Identify which cell holds the provided text, then report its [X, Y] central coordinate. 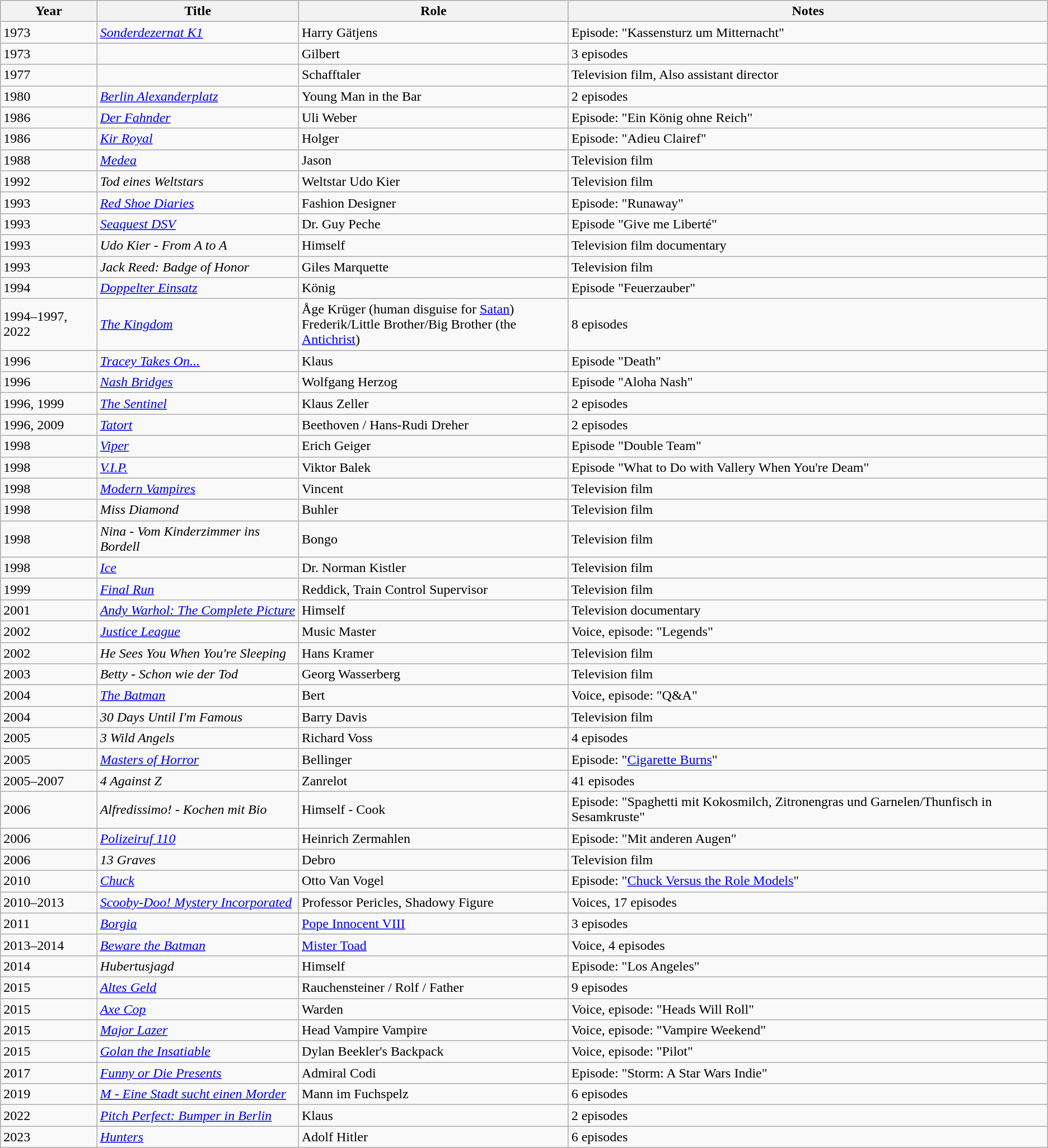
Funny or Die Presents [198, 1073]
Ice [198, 568]
Voice, episode: "Q&A" [808, 696]
13 Graves [198, 860]
Vincent [433, 489]
Episode: "Spaghetti mit Kokosmilch, Zitronengras und Garnelen/Thunfisch in Sesamkruste" [808, 809]
Young Man in the Bar [433, 96]
Television film, Also assistant director [808, 75]
2022 [49, 1116]
2010 [49, 881]
Voice, episode: "Heads Will Roll" [808, 1009]
Beethoven / Hans-Rudi Dreher [433, 425]
Reddick, Train Control Supervisor [433, 589]
Der Fahnder [198, 118]
Gilbert [433, 54]
Episode "Give me Liberté" [808, 224]
Medea [198, 160]
Adolf Hitler [433, 1137]
Bongo [433, 538]
Klaus Zeller [433, 404]
Alfredissimo! - Kochen mit Bio [198, 809]
Episode "Feuerzauber" [808, 288]
Polizeiruf 110 [198, 838]
Final Run [198, 589]
Episode: "Storm: A Star Wars Indie" [808, 1073]
Otto Van Vogel [433, 881]
Jason [433, 160]
V.I.P. [198, 467]
Axe Cop [198, 1009]
Seaquest DSV [198, 224]
The Kingdom [198, 325]
30 Days Until I'm Famous [198, 717]
Nina - Vom Kinderzimmer ins Bordell [198, 538]
Miss Diamond [198, 510]
2017 [49, 1073]
Music Master [433, 631]
König [433, 288]
1988 [49, 160]
Pope Innocent VIII [433, 924]
Harry Gätjens [433, 32]
1999 [49, 589]
Hunters [198, 1137]
2011 [49, 924]
Justice League [198, 631]
Golan the Insatiable [198, 1052]
1992 [49, 181]
4 episodes [808, 738]
1977 [49, 75]
Jack Reed: Badge of Honor [198, 267]
1996, 2009 [49, 425]
Berlin Alexanderplatz [198, 96]
Tatort [198, 425]
Voice, episode: "Pilot" [808, 1052]
2014 [49, 966]
Zanrelot [433, 781]
Mister Toad [433, 945]
Episode "Double Team" [808, 446]
Andy Warhol: The Complete Picture [198, 610]
Beware the Batman [198, 945]
3 Wild Angels [198, 738]
Åge Krüger (human disguise for Satan)Frederik/Little Brother/Big Brother (the Antichrist) [433, 325]
Hubertusjagd [198, 966]
Dylan Beekler's Backpack [433, 1052]
Erich Geiger [433, 446]
Weltstar Udo Kier [433, 181]
Mann im Fuchspelz [433, 1094]
Betty - Schon wie der Tod [198, 674]
The Batman [198, 696]
Debro [433, 860]
Dr. Guy Peche [433, 224]
2010–2013 [49, 902]
Episode: "Cigarette Burns" [808, 760]
Scooby-Doo! Mystery Incorporated [198, 902]
Episode "Death" [808, 361]
Holger [433, 139]
2023 [49, 1137]
Georg Wasserberg [433, 674]
Notes [808, 11]
Role [433, 11]
Rauchensteiner / Rolf / Father [433, 987]
Tod eines Weltstars [198, 181]
Warden [433, 1009]
The Sentinel [198, 404]
Professor Pericles, Shadowy Figure [433, 902]
Himself - Cook [433, 809]
Episode "What to Do with Vallery When You're Deam" [808, 467]
Voice, episode: "Vampire Weekend" [808, 1030]
Kir Royal [198, 139]
Year [49, 11]
He Sees You When You're Sleeping [198, 653]
Wolfgang Herzog [433, 382]
Pitch Perfect: Bumper in Berlin [198, 1116]
Episode: "Mit anderen Augen" [808, 838]
Masters of Horror [198, 760]
Voice, episode: "Legends" [808, 631]
Red Shoe Diaries [198, 203]
Doppelter Einsatz [198, 288]
Giles Marquette [433, 267]
Episode: "Ein König ohne Reich" [808, 118]
M - Eine Stadt sucht einen Morder [198, 1094]
Bert [433, 696]
2013–2014 [49, 945]
1994–1997, 2022 [49, 325]
2019 [49, 1094]
9 episodes [808, 987]
Udo Kier - From A to A [198, 245]
Richard Voss [433, 738]
Schafftaler [433, 75]
Admiral Codi [433, 1073]
Major Lazer [198, 1030]
Sonderdezernat K1 [198, 32]
Episode: "Los Angeles" [808, 966]
Viktor Balek [433, 467]
4 Against Z [198, 781]
8 episodes [808, 325]
Television film documentary [808, 245]
Hans Kramer [433, 653]
Episode "Aloha Nash" [808, 382]
2001 [49, 610]
Television documentary [808, 610]
Heinrich Zermahlen [433, 838]
Episode: "Kassensturz um Mitternacht" [808, 32]
2005–2007 [49, 781]
Uli Weber [433, 118]
2003 [49, 674]
Altes Geld [198, 987]
Nash Bridges [198, 382]
Bellinger [433, 760]
Episode: "Adieu Clairef" [808, 139]
Borgia [198, 924]
Episode: "Chuck Versus the Role Models" [808, 881]
Voice, 4 episodes [808, 945]
Dr. Norman Kistler [433, 568]
Tracey Takes On... [198, 361]
Chuck [198, 881]
Viper [198, 446]
1980 [49, 96]
1996, 1999 [49, 404]
Barry Davis [433, 717]
Modern Vampires [198, 489]
Fashion Designer [433, 203]
Head Vampire Vampire [433, 1030]
41 episodes [808, 781]
Buhler [433, 510]
Title [198, 11]
1994 [49, 288]
Voices, 17 episodes [808, 902]
Episode: "Runaway" [808, 203]
